Return (x, y) of the center of cell containing provided text 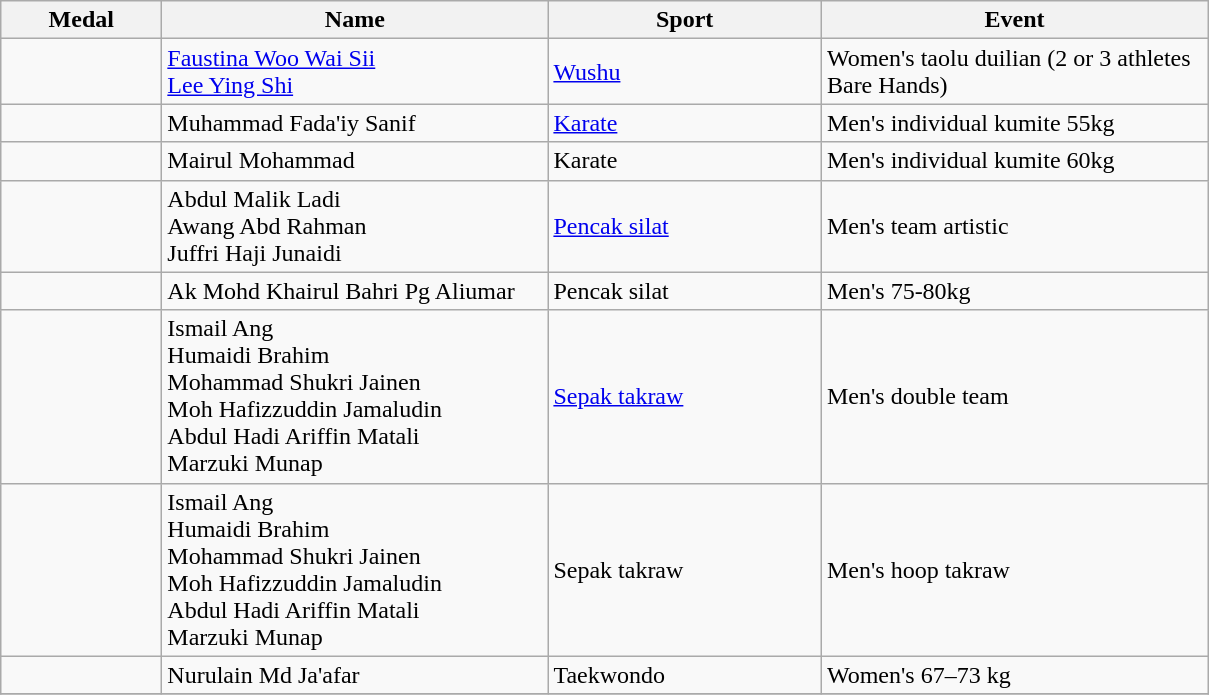
Men's 75-80kg (1014, 291)
Women's taolu duilian (2 or 3 athletes Bare Hands) (1014, 72)
Name (355, 20)
Men's individual kumite 55kg (1014, 123)
Mairul Mohammad (355, 161)
Taekwondo (685, 675)
Event (1014, 20)
Men's double team (1014, 396)
Faustina Woo Wai Sii Lee Ying Shi (355, 72)
Men's hoop takraw (1014, 570)
Wushu (685, 72)
Muhammad Fada'iy Sanif (355, 123)
Sport (685, 20)
Women's 67–73 kg (1014, 675)
Medal (82, 20)
Men's team artistic (1014, 226)
Abdul Malik Ladi Awang Abd Rahman Juffri Haji Junaidi (355, 226)
Nurulain Md Ja'afar (355, 675)
Ak Mohd Khairul Bahri Pg Aliumar (355, 291)
Men's individual kumite 60kg (1014, 161)
